Pinpoint the cell where the given text exists, returning its [x, y] midpoint coordinate. 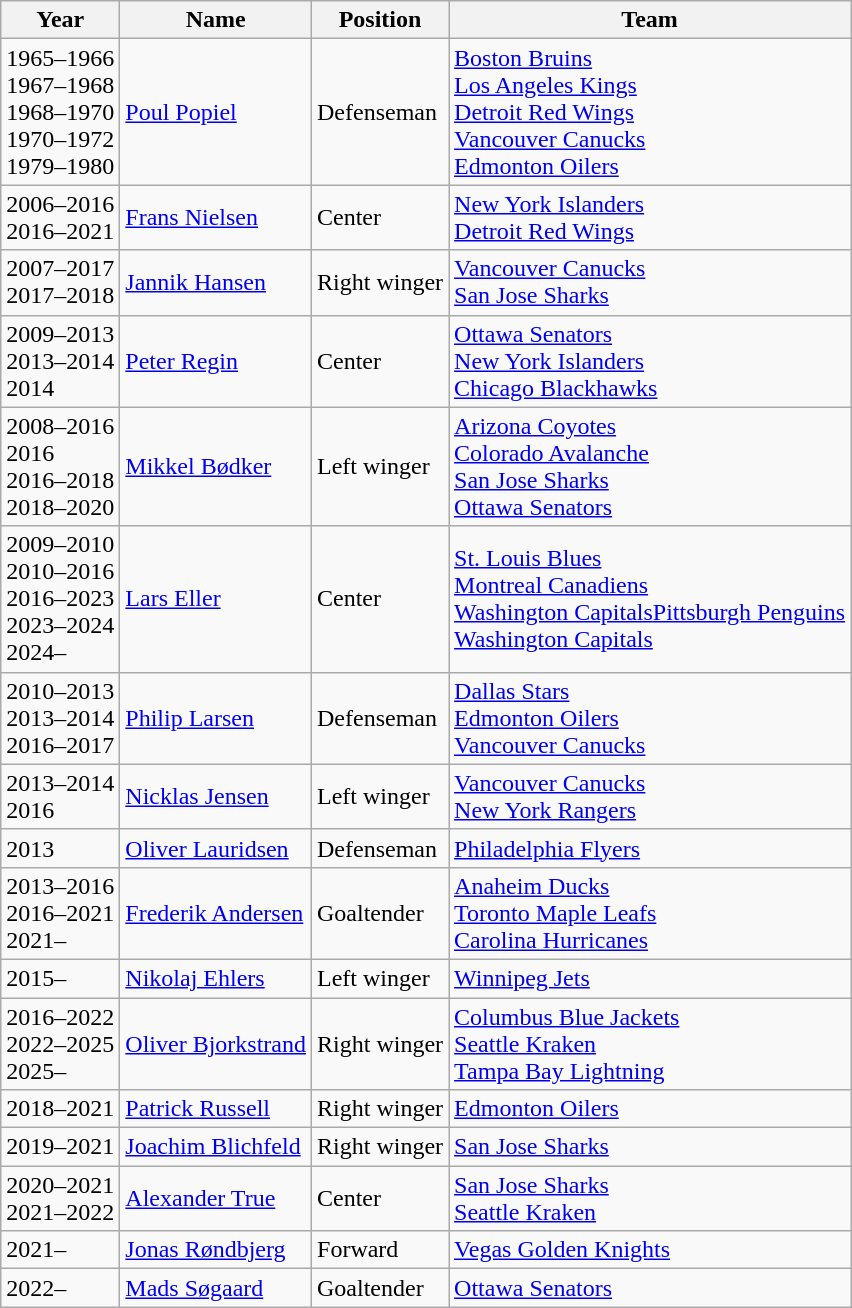
Lars Eller [216, 599]
Columbus Blue JacketsSeattle KrakenTampa Bay Lightning [650, 1044]
Philadelphia Flyers [650, 848]
2020–20212021–2022 [60, 1198]
Frans Nielsen [216, 218]
2021– [60, 1250]
Philip Larsen [216, 718]
Arizona CoyotesColorado AvalancheSan Jose SharksOttawa Senators [650, 466]
San Jose SharksSeattle Kraken [650, 1198]
Oliver Lauridsen [216, 848]
2013–20162016–20212021– [60, 913]
San Jose Sharks [650, 1147]
Patrick Russell [216, 1109]
Oliver Bjorkstrand [216, 1044]
1965–19661967–19681968–19701970–19721979–1980 [60, 112]
2007–20172017–2018 [60, 282]
Frederik Andersen [216, 913]
2018–2021 [60, 1109]
Peter Regin [216, 361]
2015– [60, 978]
Nikolaj Ehlers [216, 978]
2006–20162016–2021 [60, 218]
2013–20142016 [60, 796]
2009–20102010–20162016–20232023–20242024– [60, 599]
Mads Søgaard [216, 1288]
2009–20132013–20142014 [60, 361]
Edmonton Oilers [650, 1109]
Joachim Blichfeld [216, 1147]
Boston BruinsLos Angeles KingsDetroit Red WingsVancouver CanucksEdmonton Oilers [650, 112]
Vegas Golden Knights [650, 1250]
Ottawa SenatorsNew York IslandersChicago Blackhawks [650, 361]
2010–20132013–20142016–2017 [60, 718]
Jonas Røndbjerg [216, 1250]
2016–20222022–20252025– [60, 1044]
St. Louis BluesMontreal CanadiensWashington CapitalsPittsburgh PenguinsWashington Capitals [650, 599]
Jannik Hansen [216, 282]
2013 [60, 848]
Vancouver CanucksNew York Rangers [650, 796]
Dallas StarsEdmonton OilersVancouver Canucks [650, 718]
Alexander True [216, 1198]
Nicklas Jensen [216, 796]
2022– [60, 1288]
Ottawa Senators [650, 1288]
Year [60, 20]
Name [216, 20]
2019–2021 [60, 1147]
New York IslandersDetroit Red Wings [650, 218]
2008–201620162016–20182018–2020 [60, 466]
Forward [380, 1250]
Poul Popiel [216, 112]
Winnipeg Jets [650, 978]
Position [380, 20]
Vancouver CanucksSan Jose Sharks [650, 282]
Anaheim DucksToronto Maple LeafsCarolina Hurricanes [650, 913]
Mikkel Bødker [216, 466]
Team [650, 20]
